Find where the given text appears and provide that cell's center as [x, y] coordinate. 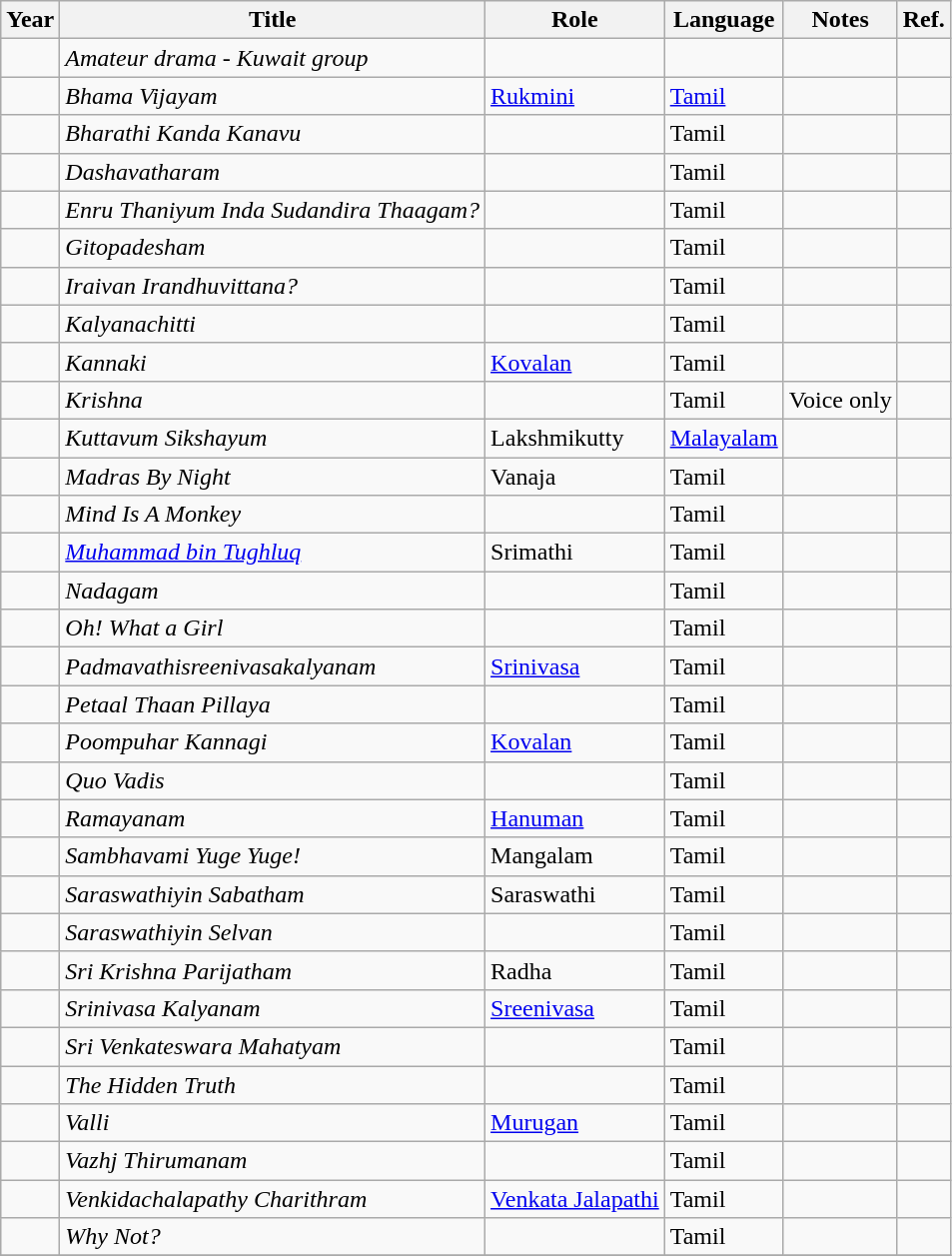
Iraivan Irandhuvittana? [273, 286]
Sri Venkateswara Mahatyam [273, 1046]
Sri Krishna Parijatham [273, 970]
Srinivasa Kalyanam [273, 1008]
Bharathi Kanda Kanavu [273, 134]
Mangalam [575, 856]
Malayalam [723, 438]
Radha [575, 970]
Kalyanachitti [273, 324]
Kuttavum Sikshayum [273, 438]
Saraswathiyin Sabatham [273, 894]
Bhama Vijayam [273, 96]
Sreenivasa [575, 1008]
Krishna [273, 400]
Saraswathi [575, 894]
Srimathi [575, 553]
Kannaki [273, 362]
Title [273, 20]
Murugan [575, 1123]
Sambhavami Yuge Yuge! [273, 856]
Why Not? [273, 1237]
Poompuhar Kannagi [273, 742]
Quo Vadis [273, 780]
Language [723, 20]
Nadagam [273, 591]
Oh! What a Girl [273, 628]
Vanaja [575, 477]
Voice only [840, 400]
Madras By Night [273, 477]
Venkata Jalapathi [575, 1199]
Muhammad bin Tughluq [273, 553]
Saraswathiyin Selvan [273, 932]
Srinivasa [575, 666]
Ref. [923, 20]
The Hidden Truth [273, 1084]
Vazhj Thirumanam [273, 1161]
Mind Is A Monkey [273, 515]
Year [30, 20]
Padmavathisreenivasakalyanam [273, 666]
Enru Thaniyum Inda Sudandira Thaagam? [273, 210]
Dashavatharam [273, 172]
Role [575, 20]
Lakshmikutty [575, 438]
Notes [840, 20]
Valli [273, 1123]
Venkidachalapathy Charithram [273, 1199]
Ramayanam [273, 818]
Amateur drama - Kuwait group [273, 58]
Rukmini [575, 96]
Petaal Thaan Pillaya [273, 704]
Hanuman [575, 818]
Gitopadesham [273, 248]
